Locate the cell with the specified text and output its [x, y] center coordinate. 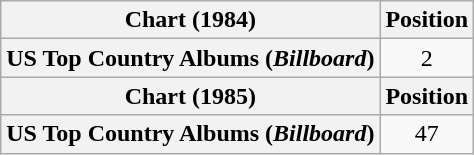
47 [427, 134]
Chart (1984) [190, 20]
Chart (1985) [190, 96]
2 [427, 58]
